Locate the cell with the specified text and output its (x, y) center coordinate. 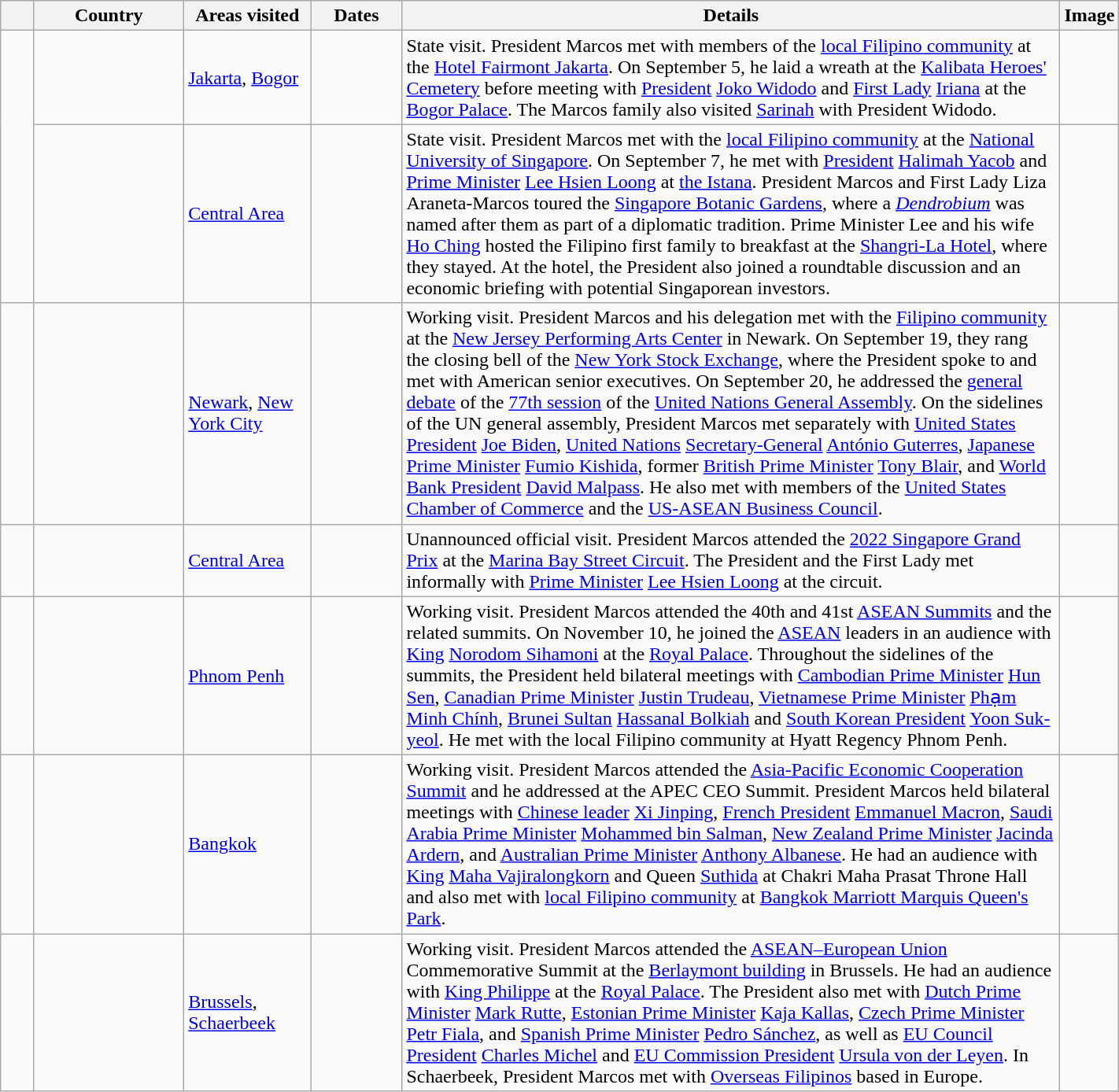
Details (731, 16)
Country (109, 16)
Dates (356, 16)
Jakarta, Bogor (247, 77)
Image (1089, 16)
Newark, New York City (247, 414)
Brussels, Schaerbeek (247, 1013)
Phnom Penh (247, 676)
Bangkok (247, 845)
Areas visited (247, 16)
